Output the [X, Y] coordinate of the center of the cell containing the given text.  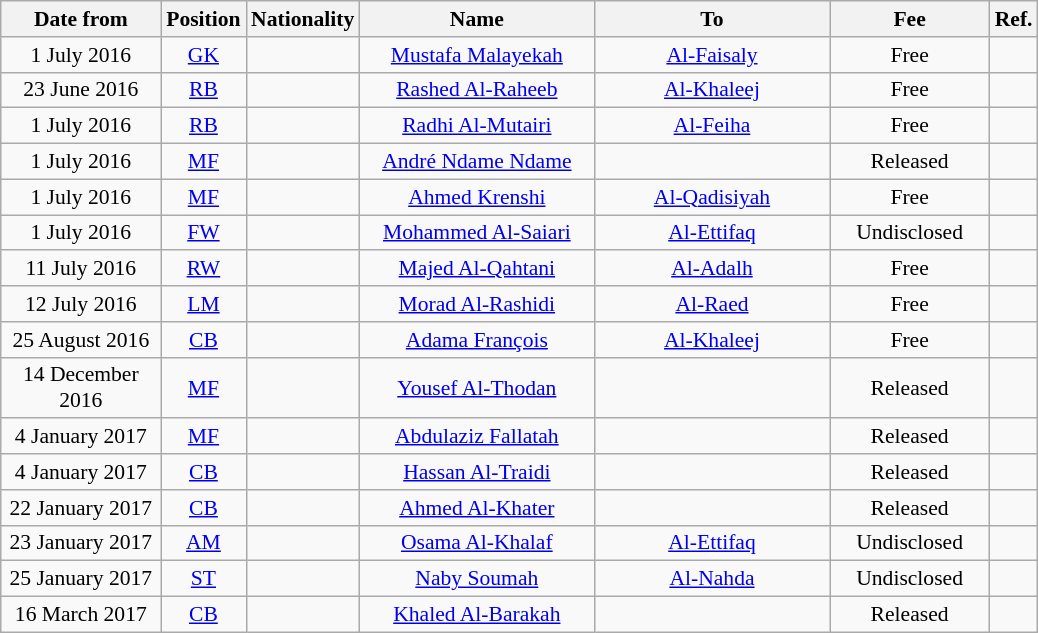
Hassan Al-Traidi [476, 472]
25 August 2016 [81, 340]
Ref. [1014, 19]
Al-Adalh [712, 269]
André Ndame Ndame [476, 162]
ST [204, 579]
GK [204, 55]
14 December 2016 [81, 388]
Al-Qadisiyah [712, 197]
Date from [81, 19]
22 January 2017 [81, 508]
Ahmed Krenshi [476, 197]
Nationality [302, 19]
Name [476, 19]
Al-Faisaly [712, 55]
Khaled Al-Barakah [476, 615]
16 March 2017 [81, 615]
Yousef Al-Thodan [476, 388]
23 January 2017 [81, 543]
25 January 2017 [81, 579]
Al-Raed [712, 304]
Naby Soumah [476, 579]
Abdulaziz Fallatah [476, 437]
Rashed Al-Raheeb [476, 90]
Al-Nahda [712, 579]
Al-Feiha [712, 126]
23 June 2016 [81, 90]
11 July 2016 [81, 269]
RW [204, 269]
Majed Al-Qahtani [476, 269]
AM [204, 543]
Ahmed Al-Khater [476, 508]
Fee [910, 19]
12 July 2016 [81, 304]
To [712, 19]
Adama François [476, 340]
LM [204, 304]
Mustafa Malayekah [476, 55]
FW [204, 233]
Osama Al-Khalaf [476, 543]
Morad Al-Rashidi [476, 304]
Position [204, 19]
Radhi Al-Mutairi [476, 126]
Mohammed Al-Saiari [476, 233]
